Provide the [X, Y] coordinate of the cell's center where the given text is located.  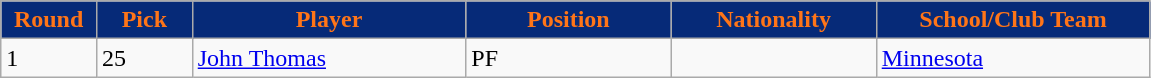
Player [329, 20]
25 [144, 58]
Position [568, 20]
Round [49, 20]
PF [568, 58]
Pick [144, 20]
School/Club Team [1013, 20]
1 [49, 58]
Nationality [774, 20]
Minnesota [1013, 58]
John Thomas [329, 58]
